Detect which cell encompasses the target text, then output its (x, y) center coordinate. 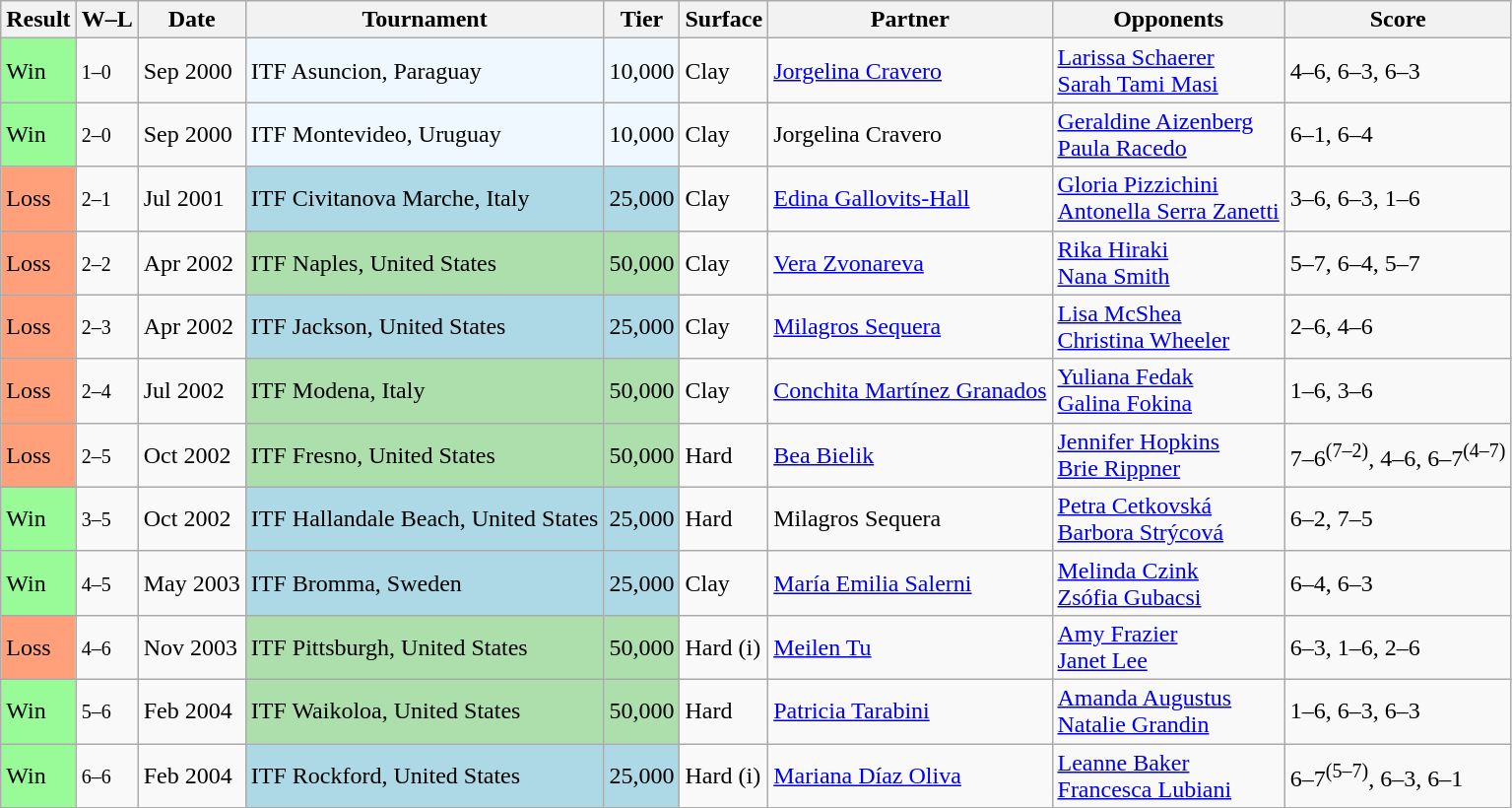
Result (38, 20)
Larissa Schaerer Sarah Tami Masi (1168, 71)
3–6, 6–3, 1–6 (1398, 199)
Jennifer Hopkins Brie Rippner (1168, 455)
2–6, 4–6 (1398, 327)
2–1 (106, 199)
Edina Gallovits-Hall (910, 199)
4–5 (106, 583)
Nov 2003 (191, 646)
Geraldine Aizenberg Paula Racedo (1168, 134)
Melinda Czink Zsófia Gubacsi (1168, 583)
6–6 (106, 774)
3–5 (106, 518)
Meilen Tu (910, 646)
Partner (910, 20)
Jul 2002 (191, 390)
Yuliana Fedak Galina Fokina (1168, 390)
6–1, 6–4 (1398, 134)
May 2003 (191, 583)
Lisa McShea Christina Wheeler (1168, 327)
Opponents (1168, 20)
Amy Frazier Janet Lee (1168, 646)
W–L (106, 20)
2–5 (106, 455)
Tournament (425, 20)
2–4 (106, 390)
Mariana Díaz Oliva (910, 774)
Bea Bielik (910, 455)
5–7, 6–4, 5–7 (1398, 262)
7–6(7–2), 4–6, 6–7(4–7) (1398, 455)
Vera Zvonareva (910, 262)
Gloria Pizzichini Antonella Serra Zanetti (1168, 199)
ITF Montevideo, Uruguay (425, 134)
ITF Fresno, United States (425, 455)
6–2, 7–5 (1398, 518)
ITF Civitanova Marche, Italy (425, 199)
Tier (642, 20)
2–0 (106, 134)
ITF Naples, United States (425, 262)
ITF Hallandale Beach, United States (425, 518)
1–0 (106, 71)
4–6, 6–3, 6–3 (1398, 71)
Jul 2001 (191, 199)
Petra Cetkovská Barbora Strýcová (1168, 518)
6–3, 1–6, 2–6 (1398, 646)
5–6 (106, 711)
Leanne Baker Francesca Lubiani (1168, 774)
ITF Rockford, United States (425, 774)
6–4, 6–3 (1398, 583)
Conchita Martínez Granados (910, 390)
María Emilia Salerni (910, 583)
ITF Pittsburgh, United States (425, 646)
Date (191, 20)
ITF Waikoloa, United States (425, 711)
1–6, 3–6 (1398, 390)
Score (1398, 20)
2–2 (106, 262)
Patricia Tarabini (910, 711)
1–6, 6–3, 6–3 (1398, 711)
ITF Bromma, Sweden (425, 583)
6–7(5–7), 6–3, 6–1 (1398, 774)
Rika Hiraki Nana Smith (1168, 262)
4–6 (106, 646)
2–3 (106, 327)
Surface (724, 20)
ITF Asuncion, Paraguay (425, 71)
ITF Modena, Italy (425, 390)
Amanda Augustus Natalie Grandin (1168, 711)
ITF Jackson, United States (425, 327)
